Search for the cell housing the specified text and yield its [x, y] center coordinate. 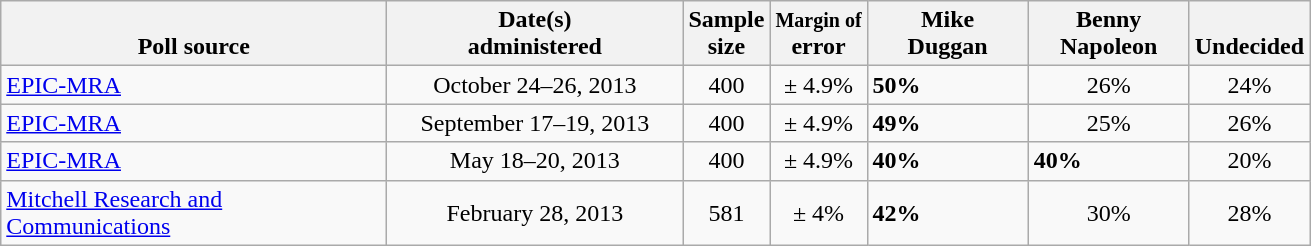
October 24–26, 2013 [535, 85]
September 17–19, 2013 [535, 123]
25% [1108, 123]
30% [1108, 212]
± 4% [818, 212]
Margin oferror [818, 34]
BennyNapoleon [1108, 34]
42% [948, 212]
Date(s)administered [535, 34]
Poll source [194, 34]
Mitchell Research and Communications [194, 212]
20% [1249, 161]
MikeDuggan [948, 34]
May 18–20, 2013 [535, 161]
Undecided [1249, 34]
Samplesize [726, 34]
28% [1249, 212]
49% [948, 123]
50% [948, 85]
February 28, 2013 [535, 212]
24% [1249, 85]
581 [726, 212]
